Provide the [x, y] coordinate of the cell's center where the given text is located.  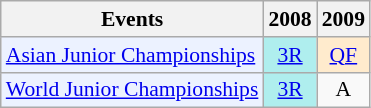
Events [132, 19]
World Junior Championships [132, 90]
Asian Junior Championships [132, 55]
2008 [290, 19]
A [344, 90]
2009 [344, 19]
QF [344, 55]
